Return the [X, Y] coordinate for the center point of the cell that contains the specified text.  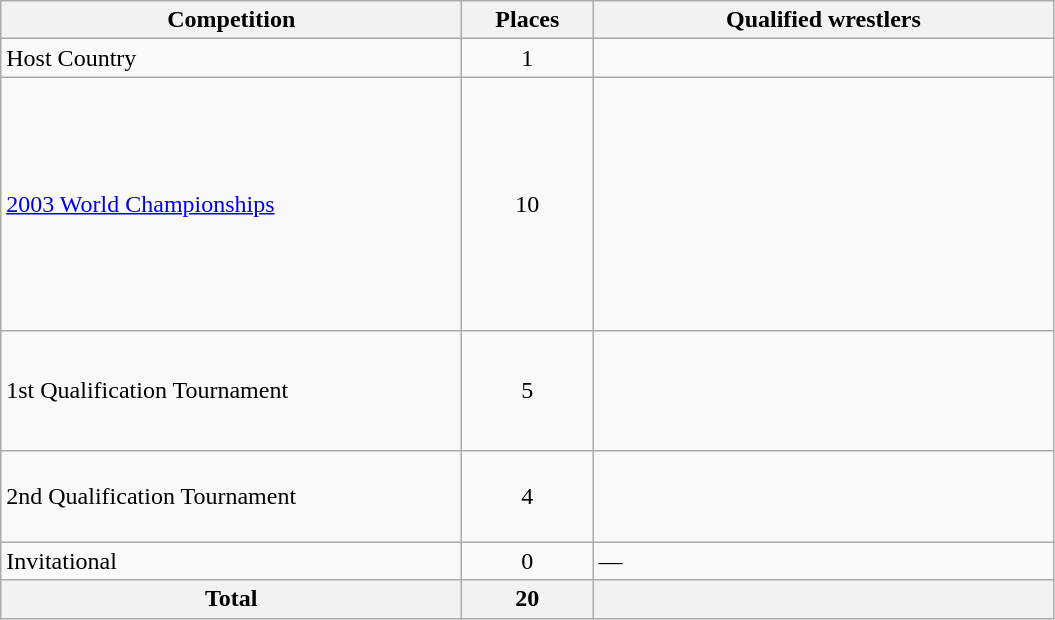
20 [528, 599]
Competition [232, 20]
Qualified wrestlers [824, 20]
— [824, 561]
Host Country [232, 58]
2003 World Championships [232, 204]
1st Qualification Tournament [232, 390]
Total [232, 599]
0 [528, 561]
Places [528, 20]
Invitational [232, 561]
10 [528, 204]
1 [528, 58]
4 [528, 496]
2nd Qualification Tournament [232, 496]
5 [528, 390]
